Provide the (x, y) coordinate of the cell's center where the given text is located.  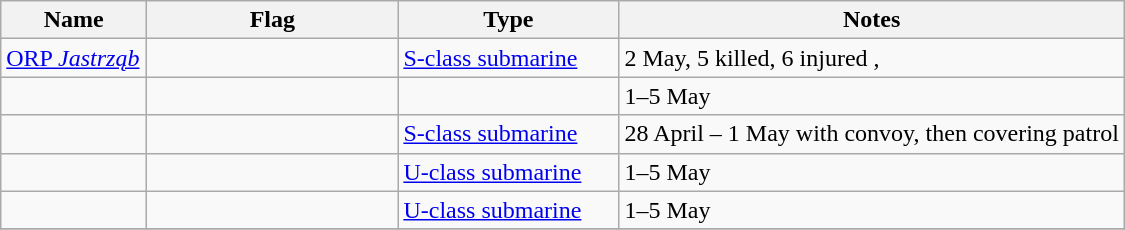
ORP Jastrząb (74, 58)
2 May, 5 killed, 6 injured , (872, 58)
Name (74, 20)
28 April – 1 May with convoy, then covering patrol (872, 134)
Notes (872, 20)
Flag (272, 20)
Type (508, 20)
